Find where the given text appears and provide that cell's center as [X, Y] coordinate. 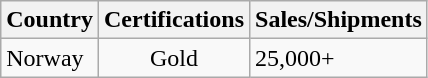
Norway [50, 58]
Sales/Shipments [339, 20]
Gold [174, 58]
Certifications [174, 20]
Country [50, 20]
25,000+ [339, 58]
